Determine the (X, Y) coordinate at the center of the cell enclosing the given text.  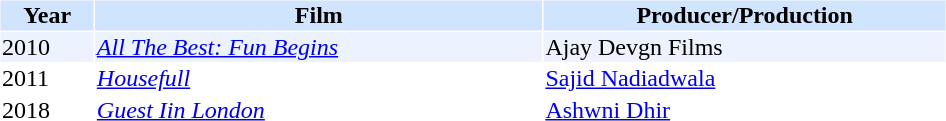
Producer/Production (745, 15)
Housefull (318, 79)
Ajay Devgn Films (745, 47)
Year (46, 15)
2010 (46, 47)
Sajid Nadiadwala (745, 79)
All The Best: Fun Begins (318, 47)
2011 (46, 79)
Film (318, 15)
